Provide the [X, Y] coordinate of the cell's center where the given text is located.  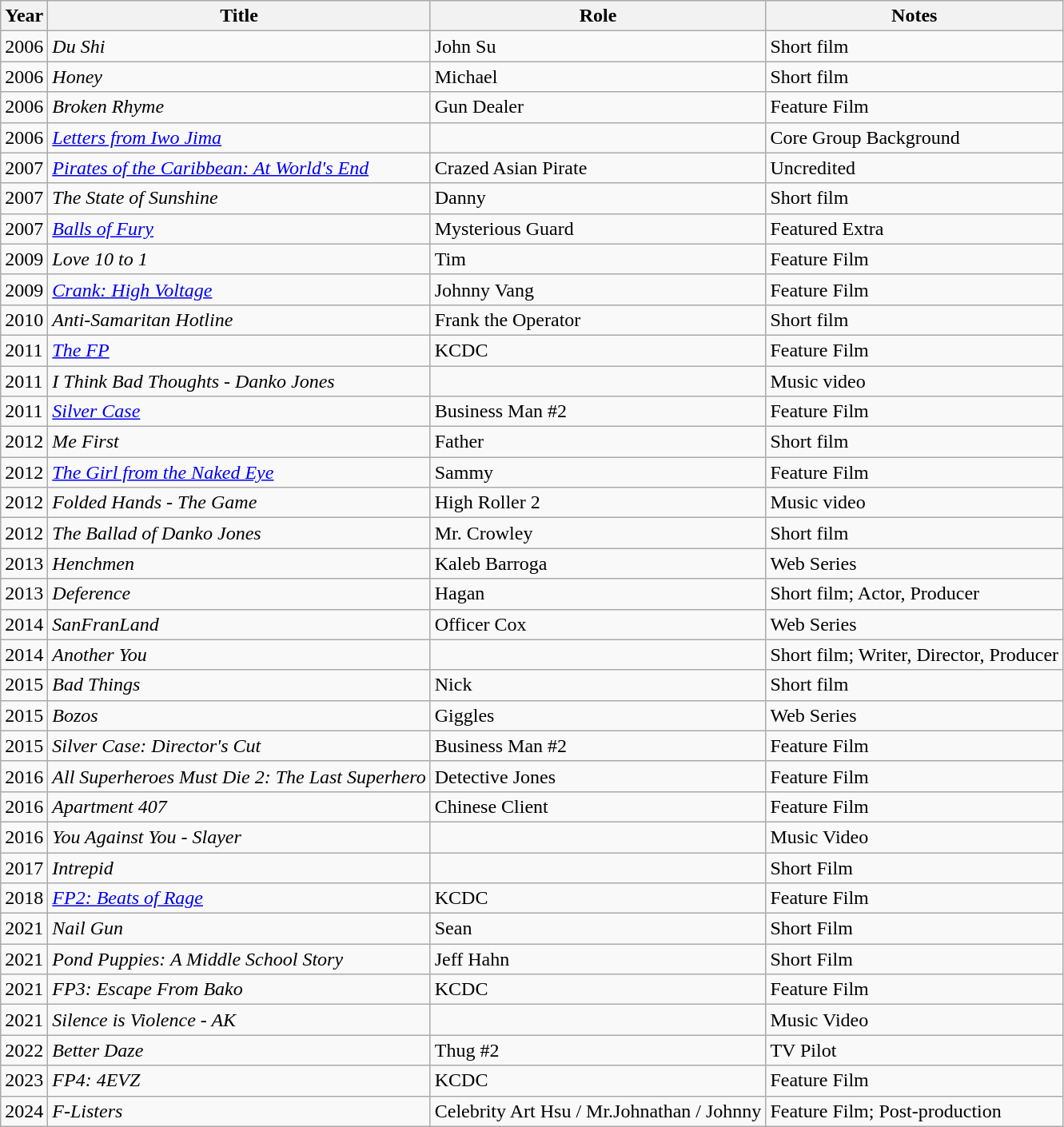
The Ballad of Danko Jones [239, 533]
FP2: Beats of Rage [239, 898]
Silence is Violence - AK [239, 1020]
2024 [24, 1111]
Broken Rhyme [239, 107]
Crank: High Voltage [239, 289]
Letters from Iwo Jima [239, 137]
Pirates of the Caribbean: At World's End [239, 168]
The Girl from the Naked Eye [239, 472]
Short film; Actor, Producer [915, 594]
Sean [598, 929]
Giggles [598, 715]
Silver Case [239, 412]
Pond Puppies: A Middle School Story [239, 959]
Hagan [598, 594]
Mysterious Guard [598, 229]
Apartment 407 [239, 806]
TV Pilot [915, 1050]
2017 [24, 867]
Father [598, 442]
Love 10 to 1 [239, 259]
Danny [598, 198]
FP4: 4EVZ [239, 1081]
Honey [239, 77]
2010 [24, 320]
Kaleb Barroga [598, 563]
John Su [598, 46]
Nick [598, 685]
Frank the Operator [598, 320]
Title [239, 16]
Anti-Samaritan Hotline [239, 320]
Mr. Crowley [598, 533]
Core Group Background [915, 137]
The FP [239, 350]
Role [598, 16]
Nail Gun [239, 929]
SanFranLand [239, 624]
Better Daze [239, 1050]
Officer Cox [598, 624]
2023 [24, 1081]
Tim [598, 259]
Celebrity Art Hsu / Mr.Johnathan / Johnny [598, 1111]
2018 [24, 898]
Jeff Hahn [598, 959]
Du Shi [239, 46]
Detective Jones [598, 776]
Bad Things [239, 685]
F-Listers [239, 1111]
Thug #2 [598, 1050]
Folded Hands - The Game [239, 503]
Bozos [239, 715]
Johnny Vang [598, 289]
Gun Dealer [598, 107]
Another You [239, 655]
You Against You - Slayer [239, 837]
Henchmen [239, 563]
The State of Sunshine [239, 198]
Notes [915, 16]
Deference [239, 594]
Me First [239, 442]
All Superheroes Must Die 2: The Last Superhero [239, 776]
Featured Extra [915, 229]
Crazed Asian Pirate [598, 168]
Balls of Fury [239, 229]
Uncredited [915, 168]
High Roller 2 [598, 503]
Year [24, 16]
2022 [24, 1050]
Sammy [598, 472]
Chinese Client [598, 806]
Michael [598, 77]
Short film; Writer, Director, Producer [915, 655]
I Think Bad Thoughts - Danko Jones [239, 381]
Silver Case: Director's Cut [239, 746]
Feature Film; Post-production [915, 1111]
FP3: Escape From Bako [239, 990]
Intrepid [239, 867]
